Determine the [X, Y] coordinate at the center of the cell enclosing the given text.  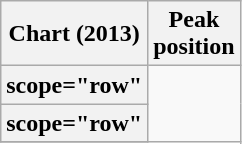
Peakposition [194, 34]
Chart (2013) [74, 34]
